Return [x, y] of the center of cell containing provided text 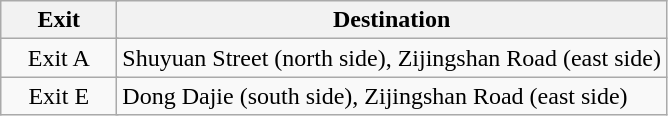
Exit [59, 20]
Exit A [59, 58]
Exit E [59, 96]
Shuyuan Street (north side), Zijingshan Road (east side) [392, 58]
Destination [392, 20]
Dong Dajie (south side), Zijingshan Road (east side) [392, 96]
